Provide the (X, Y) coordinate of the cell's center where the given text is located.  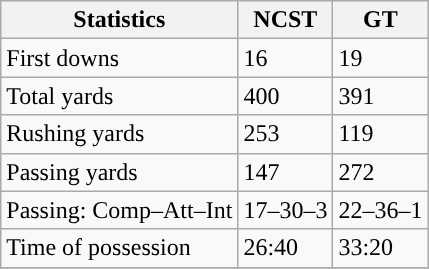
272 (380, 172)
First downs (120, 58)
33:20 (380, 248)
16 (286, 58)
17–30–3 (286, 210)
Time of possession (120, 248)
22–36–1 (380, 210)
119 (380, 134)
Passing yards (120, 172)
Statistics (120, 20)
19 (380, 58)
253 (286, 134)
391 (380, 96)
GT (380, 20)
Passing: Comp–Att–Int (120, 210)
Total yards (120, 96)
Rushing yards (120, 134)
NCST (286, 20)
26:40 (286, 248)
147 (286, 172)
400 (286, 96)
